Determine the (X, Y) coordinate at the center of the cell enclosing the given text.  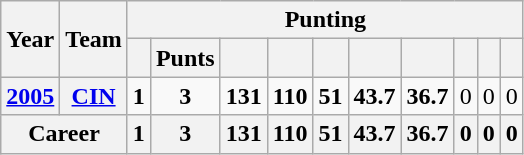
Career (64, 134)
CIN (94, 96)
Punts (185, 58)
Year (30, 39)
2005 (30, 96)
Punting (325, 20)
Team (94, 39)
